For the text-containing cell, return its midpoint in (X, Y) coordinate format. 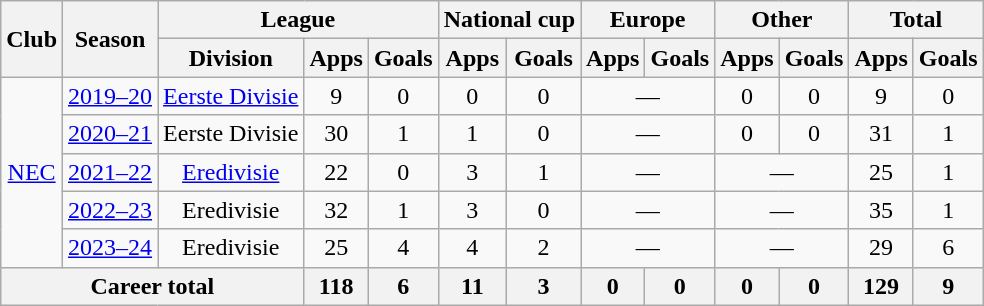
2 (544, 248)
Season (110, 39)
2022–23 (110, 210)
Career total (152, 286)
118 (336, 286)
31 (881, 134)
National cup (509, 20)
32 (336, 210)
35 (881, 210)
22 (336, 172)
2021–22 (110, 172)
29 (881, 248)
Club (32, 39)
2023–24 (110, 248)
129 (881, 286)
30 (336, 134)
League (298, 20)
Other (782, 20)
2019–20 (110, 96)
NEC (32, 172)
Division (231, 58)
Europe (648, 20)
2020–21 (110, 134)
11 (472, 286)
Total (916, 20)
